Locate the cell with the specified text and output its [X, Y] center coordinate. 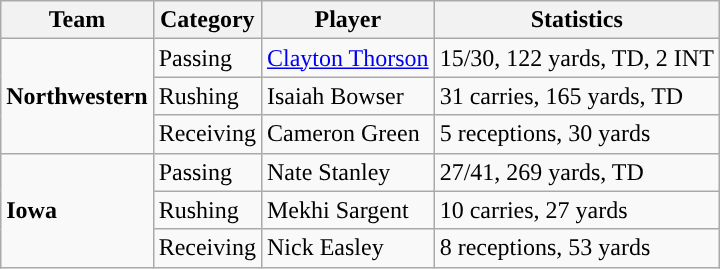
27/41, 269 yards, TD [576, 172]
31 carries, 165 yards, TD [576, 96]
Mekhi Sargent [348, 210]
Clayton Thorson [348, 58]
Cameron Green [348, 134]
Category [207, 20]
Team [77, 20]
5 receptions, 30 yards [576, 134]
Northwestern [77, 96]
Nate Stanley [348, 172]
Isaiah Bowser [348, 96]
Iowa [77, 210]
8 receptions, 53 yards [576, 248]
Player [348, 20]
15/30, 122 yards, TD, 2 INT [576, 58]
Statistics [576, 20]
10 carries, 27 yards [576, 210]
Nick Easley [348, 248]
